Return the (X, Y) coordinate for the center point of the cell that contains the specified text.  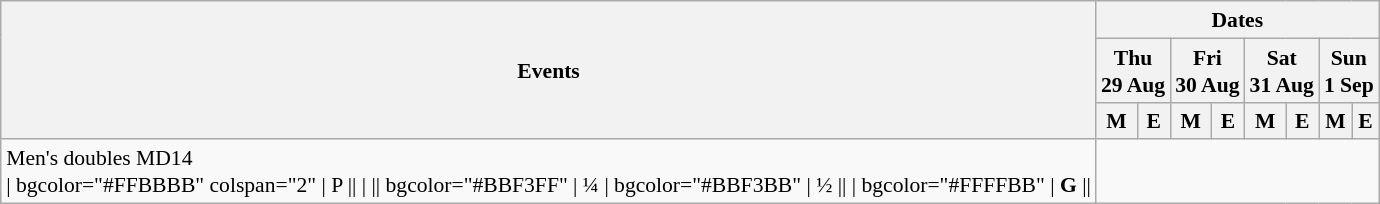
Men's doubles MD14| bgcolor="#FFBBBB" colspan="2" | P || | || bgcolor="#BBF3FF" | ¼ | bgcolor="#BBF3BB" | ½ || | bgcolor="#FFFFBB" | G || (548, 171)
Fri30 Aug (1207, 70)
Thu29 Aug (1133, 70)
Events (548, 70)
Dates (1238, 20)
Sat31 Aug (1282, 70)
Sun1 Sep (1349, 70)
